Find where the given text appears and provide that cell's center as (x, y) coordinate. 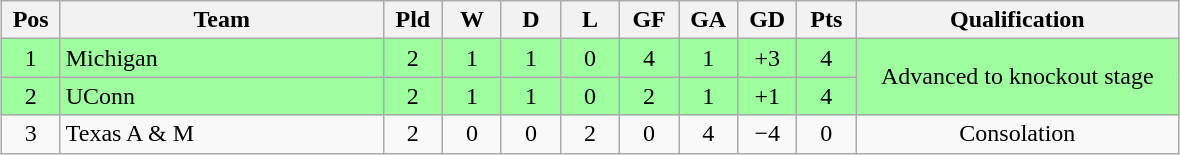
Michigan (222, 58)
−4 (768, 134)
Advanced to knockout stage (1018, 77)
GF (650, 20)
Team (222, 20)
L (590, 20)
GA (708, 20)
Pts (826, 20)
3 (30, 134)
W (472, 20)
Texas A & M (222, 134)
Consolation (1018, 134)
+3 (768, 58)
+1 (768, 96)
Pos (30, 20)
Pld (412, 20)
UConn (222, 96)
GD (768, 20)
D (530, 20)
Qualification (1018, 20)
